Detect which cell encompasses the target text, then output its (x, y) center coordinate. 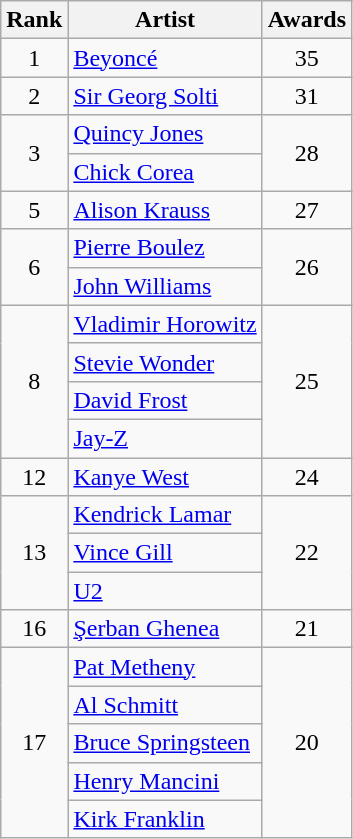
Al Schmitt (165, 705)
Şerban Ghenea (165, 629)
5 (34, 210)
2 (34, 96)
6 (34, 267)
Kirk Franklin (165, 819)
Beyoncé (165, 58)
Henry Mancini (165, 781)
35 (306, 58)
Pierre Boulez (165, 248)
22 (306, 553)
16 (34, 629)
David Frost (165, 400)
12 (34, 477)
Jay-Z (165, 438)
Quincy Jones (165, 134)
Kendrick Lamar (165, 515)
26 (306, 267)
28 (306, 153)
17 (34, 743)
21 (306, 629)
Chick Corea (165, 172)
25 (306, 381)
24 (306, 477)
Alison Krauss (165, 210)
Bruce Springsteen (165, 743)
Artist (165, 20)
Pat Metheny (165, 667)
1 (34, 58)
31 (306, 96)
Sir Georg Solti (165, 96)
20 (306, 743)
John Williams (165, 286)
8 (34, 381)
Rank (34, 20)
U2 (165, 591)
27 (306, 210)
Stevie Wonder (165, 362)
3 (34, 153)
Awards (306, 20)
13 (34, 553)
Vladimir Horowitz (165, 324)
Vince Gill (165, 553)
Kanye West (165, 477)
